From the cell containing the given text, extract its center point as [X, Y] coordinate. 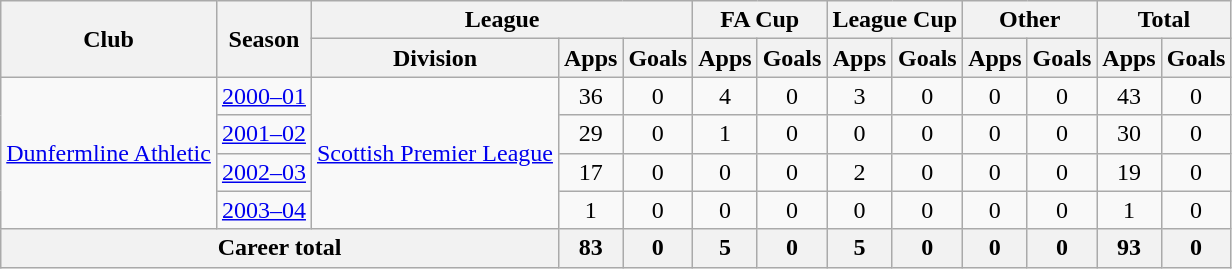
Career total [280, 248]
2 [860, 172]
2002–03 [264, 172]
League [502, 20]
29 [590, 134]
93 [1129, 248]
4 [725, 96]
17 [590, 172]
3 [860, 96]
Total [1164, 20]
Dunfermline Athletic [109, 153]
2000–01 [264, 96]
19 [1129, 172]
2003–04 [264, 210]
83 [590, 248]
FA Cup [760, 20]
League Cup [895, 20]
Other [1030, 20]
Season [264, 39]
Scottish Premier League [434, 153]
43 [1129, 96]
30 [1129, 134]
2001–02 [264, 134]
Division [434, 58]
36 [590, 96]
Club [109, 39]
